Search for the cell housing the specified text and yield its (X, Y) center coordinate. 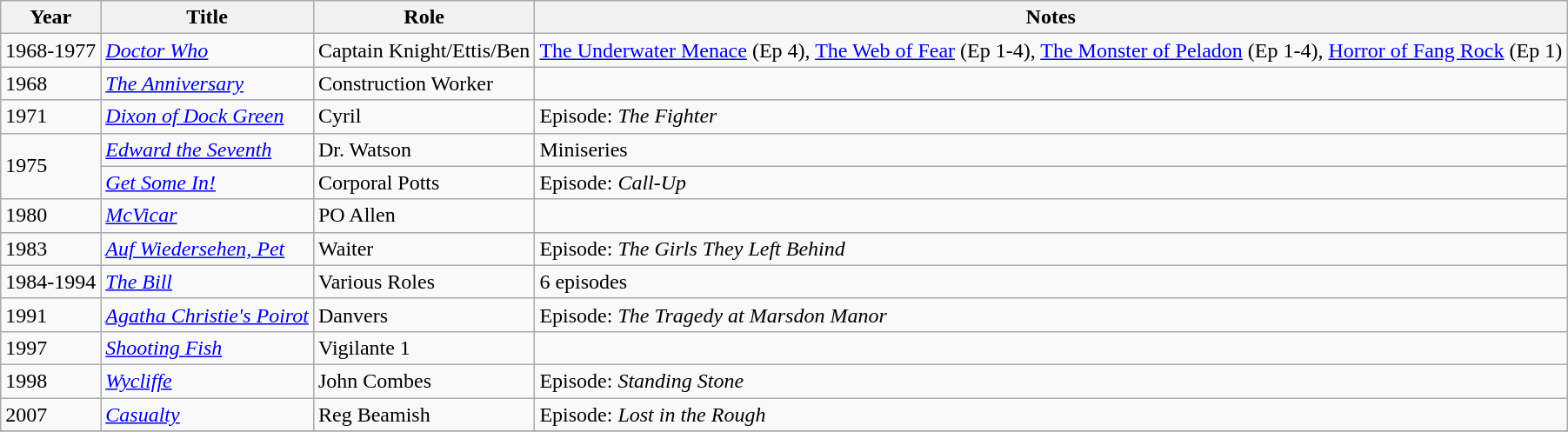
Cyril (424, 116)
6 episodes (1051, 282)
Role (424, 17)
1984-1994 (50, 282)
Dixon of Dock Green (207, 116)
PO Allen (424, 216)
Vigilante 1 (424, 348)
Dr. Watson (424, 150)
Get Some In! (207, 183)
Doctor Who (207, 50)
The Bill (207, 282)
1968 (50, 83)
1971 (50, 116)
Casualty (207, 415)
Episode: The Girls They Left Behind (1051, 249)
Episode: Lost in the Rough (1051, 415)
Miniseries (1051, 150)
1983 (50, 249)
1975 (50, 166)
Shooting Fish (207, 348)
Episode: The Fighter (1051, 116)
Year (50, 17)
Captain Knight/Ettis/Ben (424, 50)
Danvers (424, 315)
Construction Worker (424, 83)
1997 (50, 348)
Edward the Seventh (207, 150)
John Combes (424, 381)
McVicar (207, 216)
Waiter (424, 249)
Episode: Standing Stone (1051, 381)
Various Roles (424, 282)
Episode: The Tragedy at Marsdon Manor (1051, 315)
Reg Beamish (424, 415)
Auf Wiedersehen, Pet (207, 249)
Corporal Potts (424, 183)
Title (207, 17)
The Underwater Menace (Ep 4), The Web of Fear (Ep 1-4), The Monster of Peladon (Ep 1-4), Horror of Fang Rock (Ep 1) (1051, 50)
2007 (50, 415)
1980 (50, 216)
Wycliffe (207, 381)
Notes (1051, 17)
1968-1977 (50, 50)
The Anniversary (207, 83)
1991 (50, 315)
1998 (50, 381)
Agatha Christie's Poirot (207, 315)
Episode: Call-Up (1051, 183)
